Return the [X, Y] coordinate for the center point of the cell that contains the specified text.  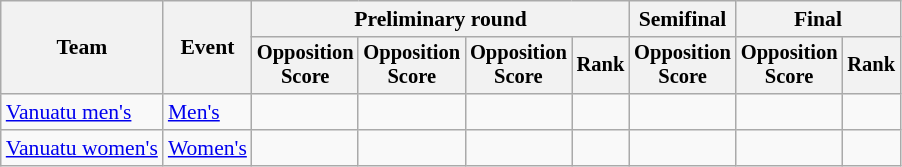
Vanuatu women's [82, 148]
Women's [208, 148]
Team [82, 48]
Vanuatu men's [82, 112]
Event [208, 48]
Semifinal [682, 19]
Preliminary round [440, 19]
Men's [208, 112]
Final [818, 19]
